Search for the cell housing the specified text and yield its [X, Y] center coordinate. 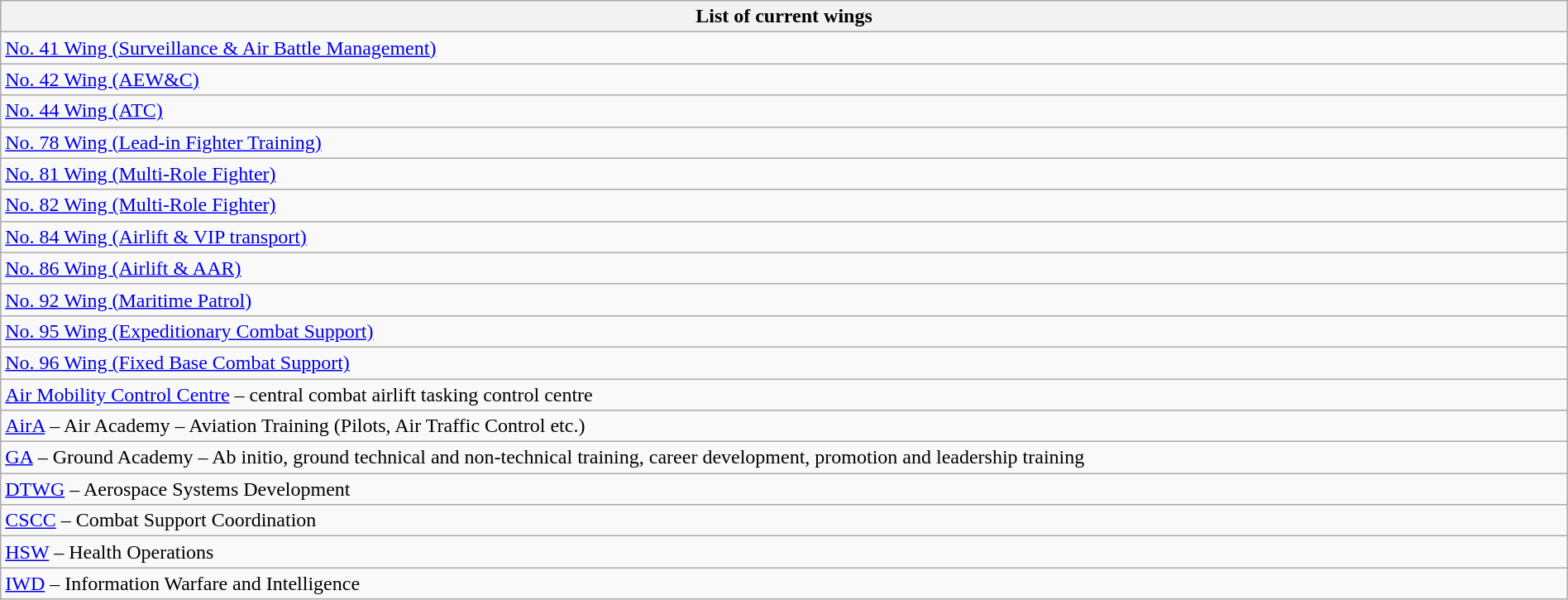
No. 84 Wing (Airlift & VIP transport) [784, 237]
No. 86 Wing (Airlift & AAR) [784, 268]
AirA – Air Academy – Aviation Training (Pilots, Air Traffic Control etc.) [784, 426]
IWD – Information Warfare and Intelligence [784, 583]
No. 96 Wing (Fixed Base Combat Support) [784, 362]
GA – Ground Academy – Ab initio, ground technical and non-technical training, career development, promotion and leadership training [784, 458]
No. 95 Wing (Expeditionary Combat Support) [784, 331]
HSW – Health Operations [784, 552]
No. 82 Wing (Multi-Role Fighter) [784, 205]
List of current wings [784, 17]
No. 41 Wing (Surveillance & Air Battle Management) [784, 48]
No. 44 Wing (ATC) [784, 111]
No. 42 Wing (AEW&C) [784, 79]
Air Mobility Control Centre – central combat airlift tasking control centre [784, 395]
No. 81 Wing (Multi-Role Fighter) [784, 174]
CSCC – Combat Support Coordination [784, 521]
No. 78 Wing (Lead-in Fighter Training) [784, 142]
DTWG – Aerospace Systems Development [784, 489]
No. 92 Wing (Maritime Patrol) [784, 300]
